Return (x, y) of the center of cell containing provided text 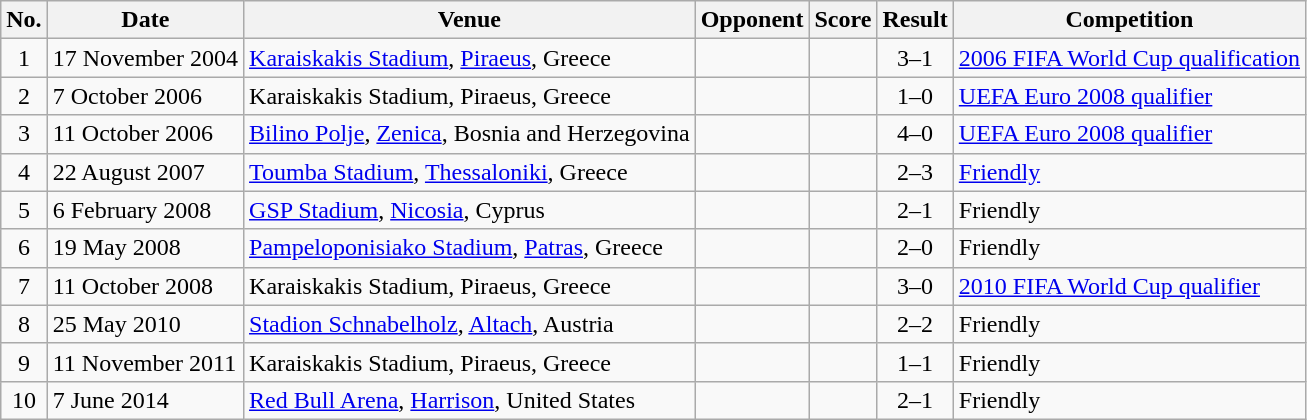
4–0 (915, 134)
GSP Stadium, Nicosia, Cyprus (470, 210)
Stadion Schnabelholz, Altach, Austria (470, 324)
19 May 2008 (145, 248)
2 (24, 96)
11 October 2008 (145, 286)
8 (24, 324)
Venue (470, 20)
5 (24, 210)
7 June 2014 (145, 400)
3–0 (915, 286)
3 (24, 134)
Pampeloponisiako Stadium, Patras, Greece (470, 248)
1–1 (915, 362)
6 (24, 248)
3–1 (915, 58)
9 (24, 362)
10 (24, 400)
6 February 2008 (145, 210)
Opponent (752, 20)
Red Bull Arena, Harrison, United States (470, 400)
2–0 (915, 248)
4 (24, 172)
11 October 2006 (145, 134)
22 August 2007 (145, 172)
2–3 (915, 172)
Bilino Polje, Zenica, Bosnia and Herzegovina (470, 134)
2010 FIFA World Cup qualifier (1129, 286)
Toumba Stadium, Thessaloniki, Greece (470, 172)
Score (843, 20)
2–2 (915, 324)
No. (24, 20)
2006 FIFA World Cup qualification (1129, 58)
1 (24, 58)
1–0 (915, 96)
Competition (1129, 20)
25 May 2010 (145, 324)
17 November 2004 (145, 58)
7 (24, 286)
Date (145, 20)
Result (915, 20)
11 November 2011 (145, 362)
7 October 2006 (145, 96)
